Detect which cell encompasses the target text, then output its (X, Y) center coordinate. 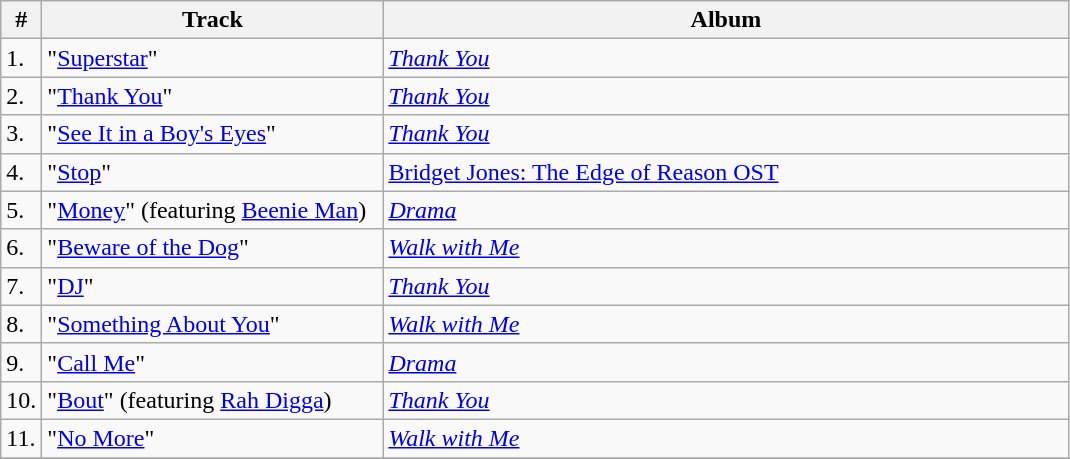
"Stop" (212, 172)
11. (22, 438)
"DJ" (212, 286)
3. (22, 134)
9. (22, 362)
"No More" (212, 438)
1. (22, 58)
Bridget Jones: The Edge of Reason OST (726, 172)
"Money" (featuring Beenie Man) (212, 210)
4. (22, 172)
"Thank You" (212, 96)
Track (212, 20)
5. (22, 210)
"Bout" (featuring Rah Digga) (212, 400)
"Beware of the Dog" (212, 248)
2. (22, 96)
"Superstar" (212, 58)
"Call Me" (212, 362)
10. (22, 400)
"Something About You" (212, 324)
8. (22, 324)
Album (726, 20)
6. (22, 248)
# (22, 20)
"See It in a Boy's Eyes" (212, 134)
7. (22, 286)
